Find where the given text appears and provide that cell's center as [x, y] coordinate. 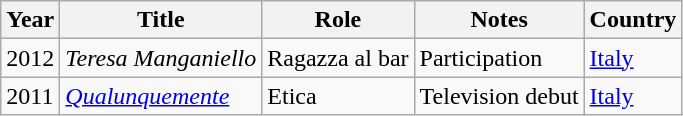
2012 [30, 58]
Notes [499, 20]
Year [30, 20]
2011 [30, 96]
Title [161, 20]
Country [633, 20]
Ragazza al bar [338, 58]
Television debut [499, 96]
Etica [338, 96]
Qualunquemente [161, 96]
Teresa Manganiello [161, 58]
Participation [499, 58]
Role [338, 20]
